Determine the (X, Y) coordinate at the center of the cell enclosing the given text.  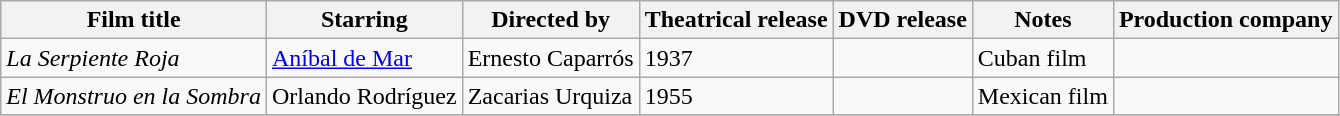
El Monstruo en la Sombra (134, 96)
Orlando Rodríguez (364, 96)
Film title (134, 20)
DVD release (902, 20)
1955 (736, 96)
Aníbal de Mar (364, 58)
Production company (1226, 20)
La Serpiente Roja (134, 58)
1937 (736, 58)
Notes (1042, 20)
Zacarias Urquiza (550, 96)
Cuban film (1042, 58)
Mexican film (1042, 96)
Ernesto Caparrós (550, 58)
Starring (364, 20)
Theatrical release (736, 20)
Directed by (550, 20)
